From the cell containing the given text, extract its center point as (X, Y) coordinate. 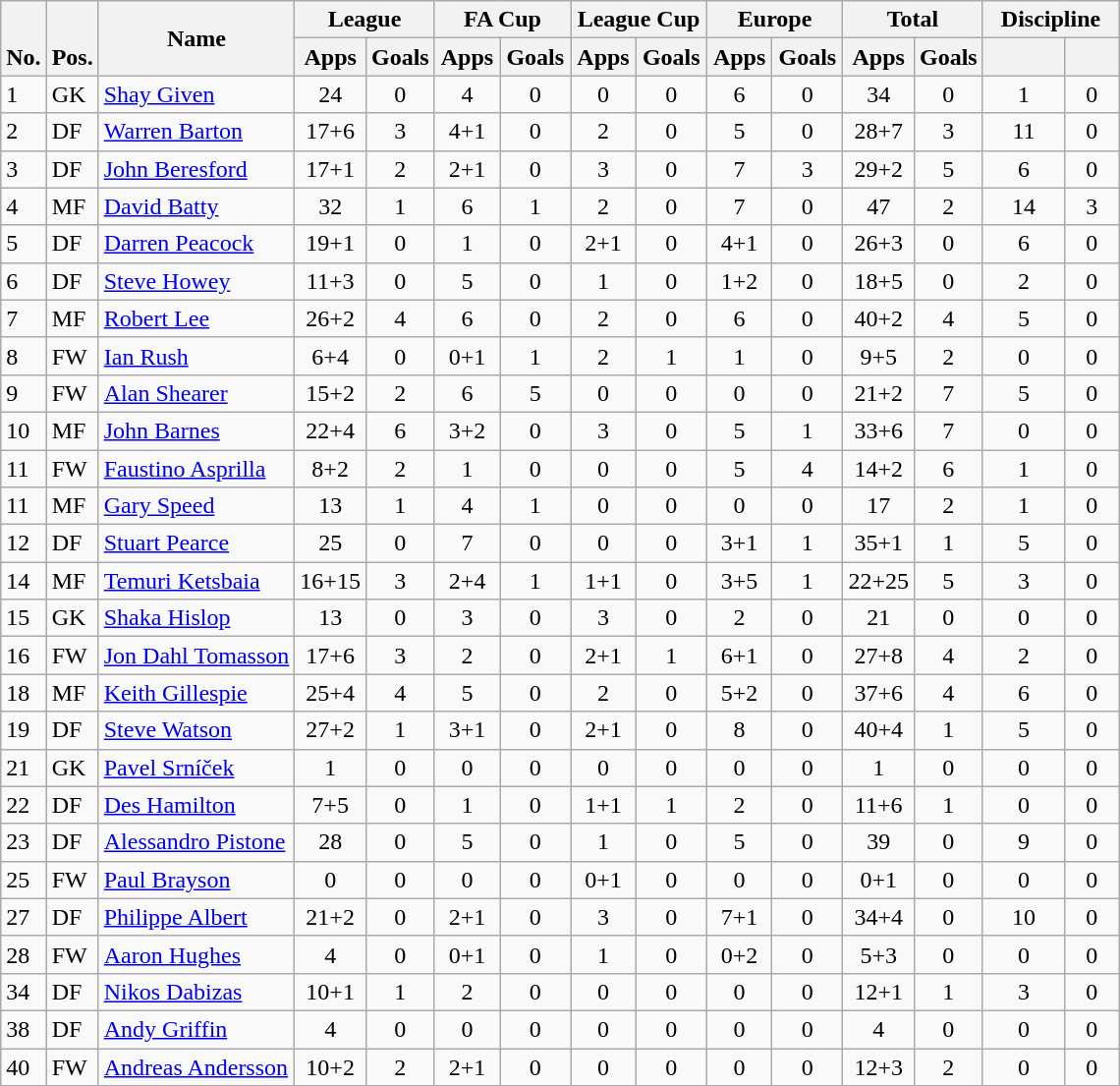
14+2 (878, 469)
0+2 (739, 954)
33+6 (878, 430)
Darren Peacock (196, 244)
1+2 (739, 281)
16+15 (330, 581)
Stuart Pearce (196, 543)
Jon Dahl Tomasson (196, 656)
David Batty (196, 206)
16 (24, 656)
27 (24, 917)
18 (24, 693)
24 (330, 94)
37+6 (878, 693)
17+1 (330, 169)
Steve Watson (196, 730)
6+1 (739, 656)
Shay Given (196, 94)
28+7 (878, 132)
Ian Rush (196, 356)
29+2 (878, 169)
27+2 (330, 730)
Pavel Srníček (196, 768)
22+25 (878, 581)
47 (878, 206)
Pos. (73, 38)
Andreas Andersson (196, 1066)
Total (913, 20)
Andy Griffin (196, 1029)
38 (24, 1029)
15 (24, 618)
No. (24, 38)
Aaron Hughes (196, 954)
FA Cup (503, 20)
39 (878, 842)
2+4 (468, 581)
Nikos Dabizas (196, 992)
12 (24, 543)
League (364, 20)
Faustino Asprilla (196, 469)
Paul Brayson (196, 880)
Alessandro Pistone (196, 842)
6+4 (330, 356)
27+8 (878, 656)
35+1 (878, 543)
Warren Barton (196, 132)
9+5 (878, 356)
23 (24, 842)
John Beresford (196, 169)
3+5 (739, 581)
40+4 (878, 730)
12+3 (878, 1066)
19+1 (330, 244)
Robert Lee (196, 318)
19 (24, 730)
25+4 (330, 693)
10+1 (330, 992)
34+4 (878, 917)
John Barnes (196, 430)
Philippe Albert (196, 917)
26+2 (330, 318)
11+3 (330, 281)
10+2 (330, 1066)
17 (878, 506)
Gary Speed (196, 506)
5+3 (878, 954)
11+6 (878, 805)
26+3 (878, 244)
12+1 (878, 992)
Alan Shearer (196, 393)
40+2 (878, 318)
Europe (774, 20)
15+2 (330, 393)
Shaka Hislop (196, 618)
7+5 (330, 805)
22 (24, 805)
Keith Gillespie (196, 693)
32 (330, 206)
3+2 (468, 430)
7+1 (739, 917)
Steve Howey (196, 281)
5+2 (739, 693)
18+5 (878, 281)
Name (196, 38)
8+2 (330, 469)
Discipline (1051, 20)
40 (24, 1066)
Des Hamilton (196, 805)
Temuri Ketsbaia (196, 581)
League Cup (639, 20)
22+4 (330, 430)
